Pinpoint the cell where the given text exists, returning its [X, Y] midpoint coordinate. 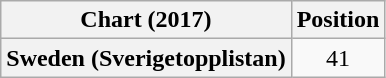
Position [338, 20]
41 [338, 58]
Chart (2017) [146, 20]
Sweden (Sverigetopplistan) [146, 58]
